Pinpoint the cell where the given text exists, returning its (X, Y) midpoint coordinate. 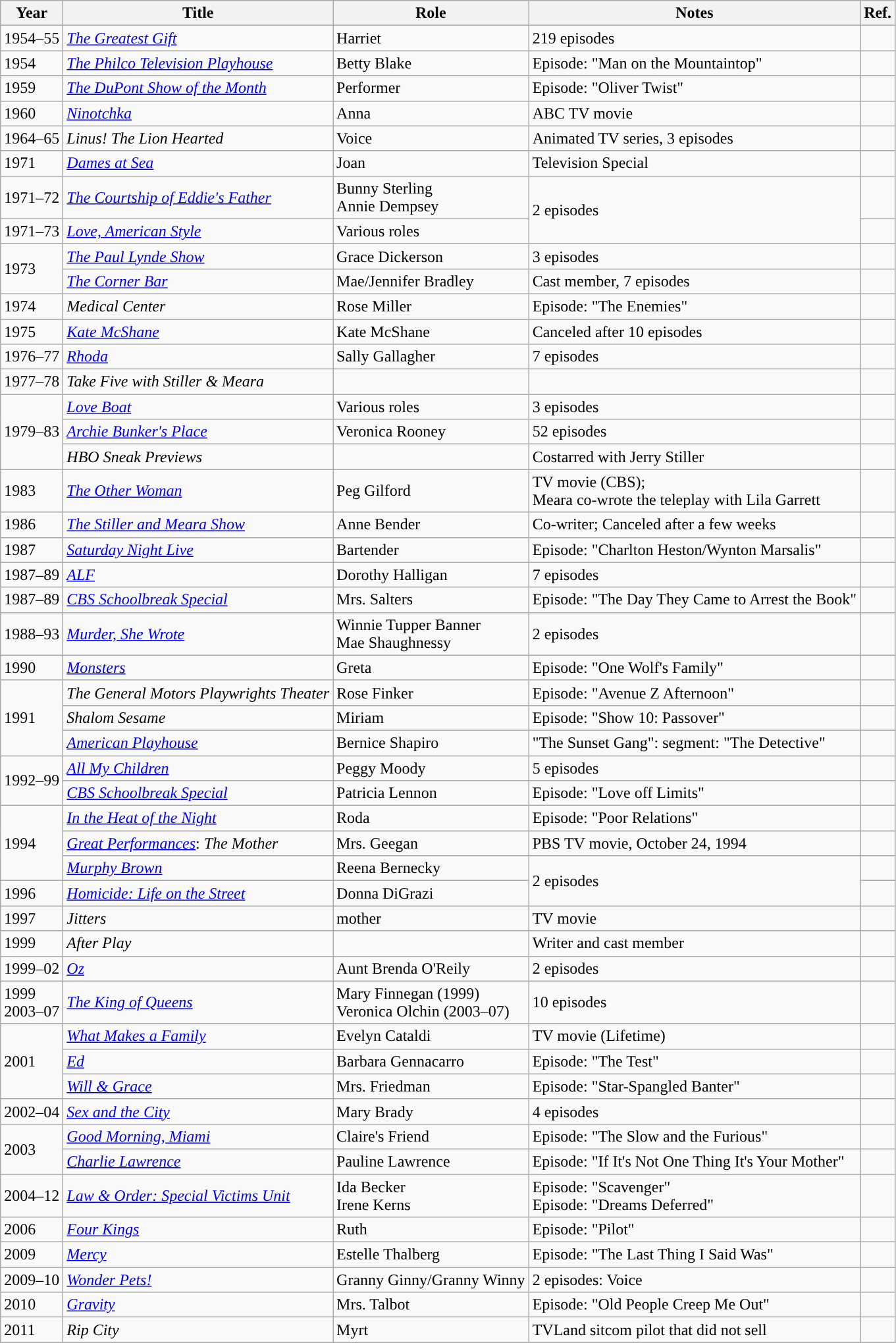
Mary Finnegan (1999) Veronica Olchin (2003–07) (431, 1002)
Role (431, 13)
2006 (32, 1230)
1971–73 (32, 231)
Anna (431, 113)
Ninotchka (198, 113)
Mrs. Salters (431, 600)
Myrt (431, 1330)
Mae/Jennifer Bradley (431, 281)
Mary Brady (431, 1111)
The Corner Bar (198, 281)
Peggy Moody (431, 768)
The Greatest Gift (198, 38)
Cast member, 7 episodes (694, 281)
1973 (32, 269)
1960 (32, 113)
Will & Grace (198, 1086)
4 episodes (694, 1111)
Donna DiGrazi (431, 893)
Episode: "Man on the Mountaintop" (694, 63)
Sally Gallagher (431, 357)
Reena Bernecky (431, 868)
Episode: "The Day They Came to Arrest the Book" (694, 600)
1992–99 (32, 781)
TV movie (Lifetime) (694, 1036)
American Playhouse (198, 743)
Love Boat (198, 407)
1997 (32, 918)
2011 (32, 1330)
Jitters (198, 918)
2002–04 (32, 1111)
1996 (32, 893)
Ruth (431, 1230)
Great Performances: The Mother (198, 843)
Good Morning, Miami (198, 1136)
TVLand sitcom pilot that did not sell (694, 1330)
1979–83 (32, 432)
Shalom Sesame (198, 718)
10 episodes (694, 1002)
Barbara Gennacarro (431, 1061)
mother (431, 918)
Wonder Pets! (198, 1280)
The Stiller and Meara Show (198, 525)
Charlie Lawrence (198, 1161)
Betty Blake (431, 63)
ABC TV movie (694, 113)
Ed (198, 1061)
Dames at Sea (198, 163)
Evelyn Cataldi (431, 1036)
Co-writer; Canceled after a few weeks (694, 525)
2004–12 (32, 1196)
Episode: "Avenue Z Afternoon" (694, 693)
Pauline Lawrence (431, 1161)
2009 (32, 1255)
Patricia Lennon (431, 793)
Mrs. Talbot (431, 1305)
1964–65 (32, 138)
1994 (32, 843)
Miriam (431, 718)
Love, American Style (198, 231)
Episode: "The Enemies" (694, 306)
Murphy Brown (198, 868)
Episode: "The Test" (694, 1061)
Costarred with Jerry Stiller (694, 457)
1990 (32, 668)
Bartender (431, 550)
Take Five with Stiller & Meara (198, 382)
Rose Finker (431, 693)
Episode: "Show 10: Passover" (694, 718)
Estelle Thalberg (431, 1255)
After Play (198, 943)
1991 (32, 718)
All My Children (198, 768)
The Courtship of Eddie's Father (198, 197)
1986 (32, 525)
1977–78 (32, 382)
Mrs. Geegan (431, 843)
Monsters (198, 668)
1976–77 (32, 357)
Episode: "The Slow and the Furious" (694, 1136)
Gravity (198, 1305)
Ref. (878, 13)
Episode: "Charlton Heston/Wynton Marsalis" (694, 550)
Episode: "The Last Thing I Said Was" (694, 1255)
Bernice Shapiro (431, 743)
Greta (431, 668)
Episode: "If It's Not One Thing It's Your Mother" (694, 1161)
5 episodes (694, 768)
The Paul Lynde Show (198, 256)
2001 (32, 1061)
Mercy (198, 1255)
Aunt Brenda O'Reily (431, 968)
Episode: "Pilot" (694, 1230)
Animated TV series, 3 episodes (694, 138)
ALF (198, 575)
Canceled after 10 episodes (694, 331)
Medical Center (198, 306)
1971–72 (32, 197)
Bunny Sterling Annie Dempsey (431, 197)
2010 (32, 1305)
Writer and cast member (694, 943)
1988–93 (32, 633)
Notes (694, 13)
2 episodes: Voice (694, 1280)
1983 (32, 491)
Voice (431, 138)
Episode: "Star-Spangled Banter" (694, 1086)
The King of Queens (198, 1002)
Episode: "Poor Relations" (694, 818)
Granny Ginny/Granny Winny (431, 1280)
Homicide: Life on the Street (198, 893)
Episode: "Old People Creep Me Out" (694, 1305)
Rhoda (198, 357)
Joan (431, 163)
Veronica Rooney (431, 432)
Claire's Friend (431, 1136)
Peg Gilford (431, 491)
Saturday Night Live (198, 550)
219 episodes (694, 38)
The Other Woman (198, 491)
What Makes a Family (198, 1036)
Murder, She Wrote (198, 633)
The DuPont Show of the Month (198, 88)
Oz (198, 968)
Sex and the City (198, 1111)
Law & Order: Special Victims Unit (198, 1196)
1954 (32, 63)
Episode: "Oliver Twist" (694, 88)
2003 (32, 1149)
In the Heat of the Night (198, 818)
The General Motors Playwrights Theater (198, 693)
Episode: "One Wolf's Family" (694, 668)
1987 (32, 550)
Anne Bender (431, 525)
Year (32, 13)
Winnie Tupper Banner Mae Shaughnessy (431, 633)
1999 2003–07 (32, 1002)
Rose Miller (431, 306)
1959 (32, 88)
PBS TV movie, October 24, 1994 (694, 843)
1999 (32, 943)
The Philco Television Playhouse (198, 63)
TV movie (694, 918)
Ida Becker Irene Kerns (431, 1196)
Title (198, 13)
1999–02 (32, 968)
HBO Sneak Previews (198, 457)
52 episodes (694, 432)
1975 (32, 331)
Dorothy Halligan (431, 575)
Four Kings (198, 1230)
1974 (32, 306)
Harriet (431, 38)
2009–10 (32, 1280)
Performer (431, 88)
Mrs. Friedman (431, 1086)
Rip City (198, 1330)
Linus! The Lion Hearted (198, 138)
1971 (32, 163)
Grace Dickerson (431, 256)
"The Sunset Gang": segment: "The Detective" (694, 743)
Archie Bunker's Place (198, 432)
Episode: "Love off Limits" (694, 793)
1954–55 (32, 38)
Television Special (694, 163)
TV movie (CBS); Meara co-wrote the teleplay with Lila Garrett (694, 491)
Episode: "Scavenger" Episode: "Dreams Deferred" (694, 1196)
Roda (431, 818)
